Extract the (x, y) coordinate from the center of the cell holding the provided text.  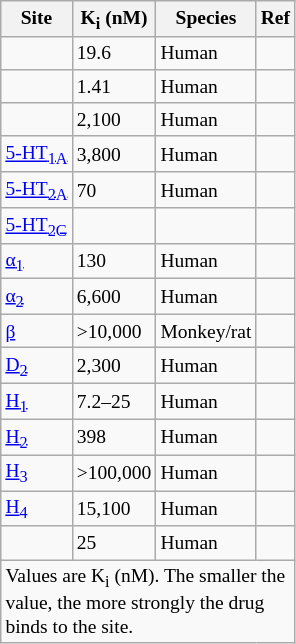
Ki (nM) (114, 19)
Monkey/rat (206, 332)
2,300 (114, 366)
6,600 (114, 297)
7.2–25 (114, 402)
15,100 (114, 509)
5-HT1A (36, 154)
H3 (36, 473)
70 (114, 190)
5-HT2C (36, 226)
>10,000 (114, 332)
19.6 (114, 52)
α2 (36, 297)
130 (114, 261)
>100,000 (114, 473)
H1 (36, 402)
398 (114, 437)
Species (206, 19)
H2 (36, 437)
2,100 (114, 120)
Site (36, 19)
β (36, 332)
1.41 (114, 86)
3,800 (114, 154)
25 (114, 542)
Ref (276, 19)
5-HT2A (36, 190)
H4 (36, 509)
Values are Ki (nM). The smaller the value, the more strongly the drug binds to the site. (148, 602)
α1 (36, 261)
D2 (36, 366)
